Capture the cell that displays the provided text and extract its [x, y] central coordinate. 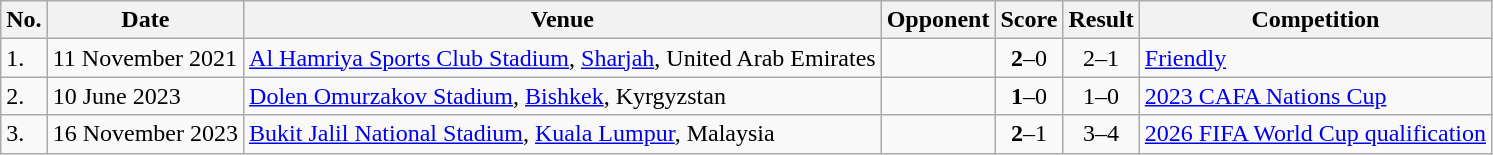
3–4 [1101, 134]
Competition [1315, 20]
2–0 [1029, 58]
Date [145, 20]
11 November 2021 [145, 58]
Venue [563, 20]
Al Hamriya Sports Club Stadium, Sharjah, United Arab Emirates [563, 58]
16 November 2023 [145, 134]
2. [24, 96]
2026 FIFA World Cup qualification [1315, 134]
3. [24, 134]
Friendly [1315, 58]
Dolen Omurzakov Stadium, Bishkek, Kyrgyzstan [563, 96]
Score [1029, 20]
1. [24, 58]
Opponent [938, 20]
2023 CAFA Nations Cup [1315, 96]
No. [24, 20]
10 June 2023 [145, 96]
Bukit Jalil National Stadium, Kuala Lumpur, Malaysia [563, 134]
Result [1101, 20]
